Identify which cell holds the provided text, then report its (x, y) central coordinate. 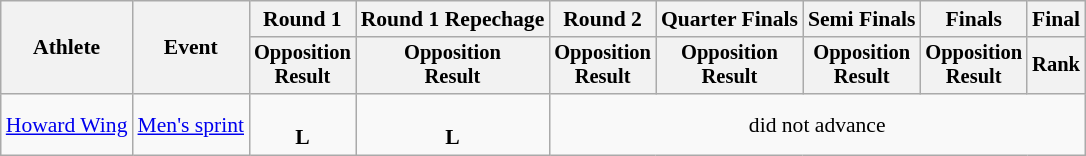
Rank (1056, 66)
Round 1 Repechage (453, 19)
Quarter Finals (730, 19)
Finals (974, 19)
Final (1056, 19)
Round 2 (602, 19)
Men's sprint (192, 124)
did not advance (817, 124)
Athlete (67, 48)
Howard Wing (67, 124)
Semi Finals (862, 19)
Round 1 (302, 19)
Event (192, 48)
